From the cell containing the given text, extract its center point as [x, y] coordinate. 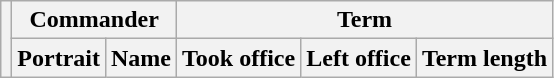
Term [365, 20]
Took office [239, 58]
Term length [484, 58]
Commander [94, 20]
Portrait [59, 58]
Name [140, 58]
Left office [359, 58]
